Detect which cell encompasses the target text, then output its (x, y) center coordinate. 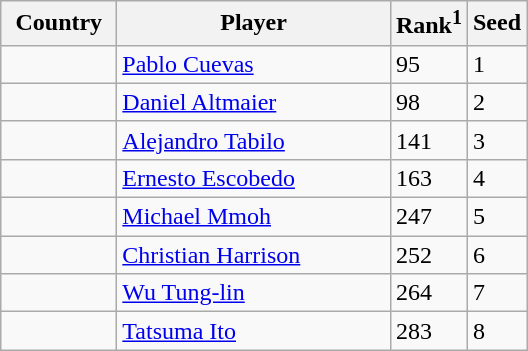
Alejandro Tabilo (254, 140)
4 (496, 178)
Player (254, 24)
1 (496, 64)
7 (496, 293)
264 (428, 293)
8 (496, 331)
3 (496, 140)
252 (428, 255)
Seed (496, 24)
Tatsuma Ito (254, 331)
Ernesto Escobedo (254, 178)
6 (496, 255)
247 (428, 217)
283 (428, 331)
Daniel Altmaier (254, 102)
141 (428, 140)
Christian Harrison (254, 255)
98 (428, 102)
Country (59, 24)
Rank1 (428, 24)
Pablo Cuevas (254, 64)
Michael Mmoh (254, 217)
95 (428, 64)
Wu Tung-lin (254, 293)
5 (496, 217)
163 (428, 178)
2 (496, 102)
